Capture the cell that displays the provided text and extract its [X, Y] central coordinate. 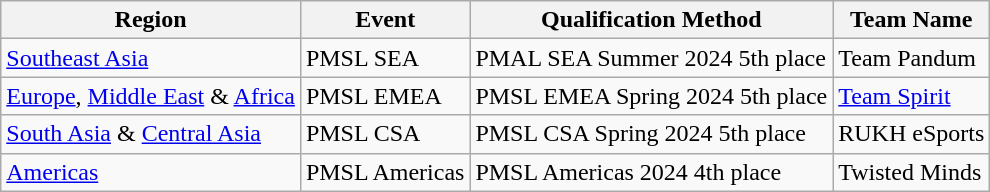
RUKH eSports [912, 134]
PMSL CSA [385, 134]
South Asia & Central Asia [151, 134]
Region [151, 20]
PMSL SEA [385, 58]
PMSL Americas [385, 172]
Team Spirit [912, 96]
PMSL EMEA [385, 96]
Americas [151, 172]
Southeast Asia [151, 58]
PMSL CSA Spring 2024 5th place [652, 134]
Qualification Method [652, 20]
Europe, Middle East & Africa [151, 96]
Team Name [912, 20]
Team Pandum [912, 58]
Twisted Minds [912, 172]
PMAL SEA Summer 2024 5th place [652, 58]
Event [385, 20]
PMSL Americas 2024 4th place [652, 172]
PMSL EMEA Spring 2024 5th place [652, 96]
